Search for the cell housing the specified text and yield its (x, y) center coordinate. 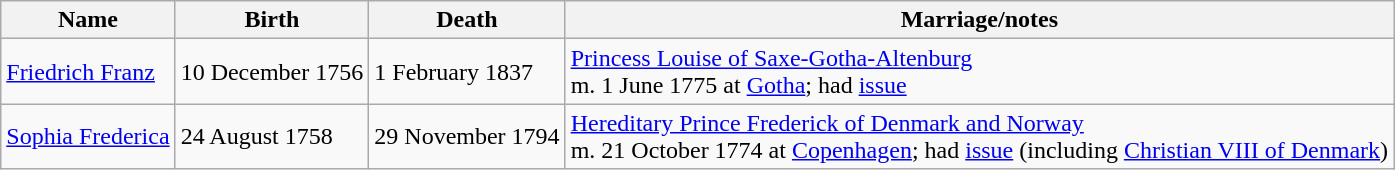
1 February 1837 (467, 72)
Princess Louise of Saxe-Gotha-Altenburgm. 1 June 1775 at Gotha; had issue (979, 72)
10 December 1756 (272, 72)
24 August 1758 (272, 136)
Friedrich Franz (88, 72)
Marriage/notes (979, 20)
29 November 1794 (467, 136)
Sophia Frederica (88, 136)
Death (467, 20)
Name (88, 20)
Birth (272, 20)
Hereditary Prince Frederick of Denmark and Norwaym. 21 October 1774 at Copenhagen; had issue (including Christian VIII of Denmark) (979, 136)
